Extract the (x, y) coordinate from the center of the cell holding the provided text.  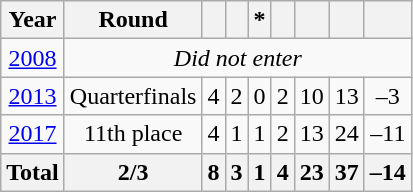
–11 (388, 134)
2013 (33, 96)
10 (312, 96)
37 (346, 172)
2/3 (133, 172)
Total (33, 172)
2008 (33, 58)
–3 (388, 96)
Quarterfinals (133, 96)
2017 (33, 134)
–14 (388, 172)
Round (133, 20)
* (260, 20)
11th place (133, 134)
Did not enter (238, 58)
23 (312, 172)
24 (346, 134)
0 (260, 96)
3 (236, 172)
8 (214, 172)
Year (33, 20)
